Pinpoint the cell where the given text exists, returning its (X, Y) midpoint coordinate. 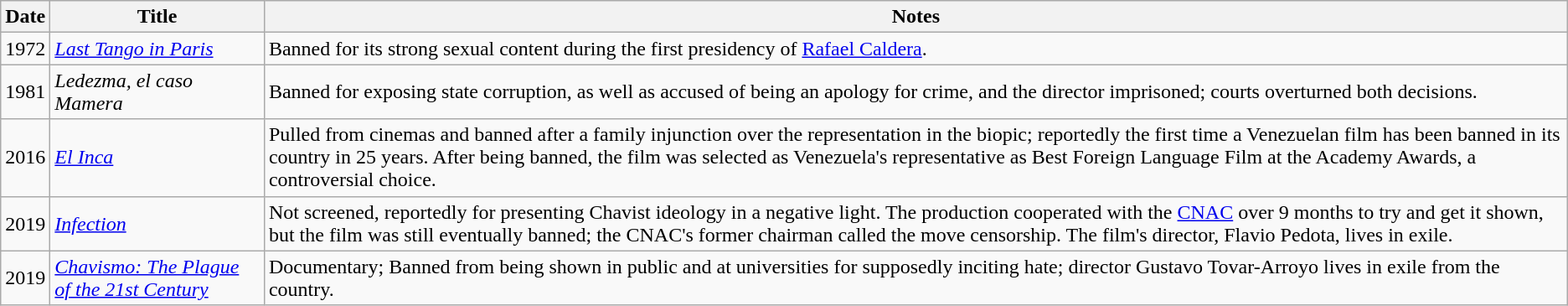
1972 (25, 49)
Date (25, 17)
2016 (25, 158)
Chavismo: The Plague of the 21st Century (157, 278)
Banned for its strong sexual content during the first presidency of Rafael Caldera. (916, 49)
Infection (157, 223)
Title (157, 17)
Last Tango in Paris (157, 49)
El Inca (157, 158)
Ledezma, el caso Mamera (157, 92)
Notes (916, 17)
1981 (25, 92)
